Capture the cell that displays the provided text and extract its [x, y] central coordinate. 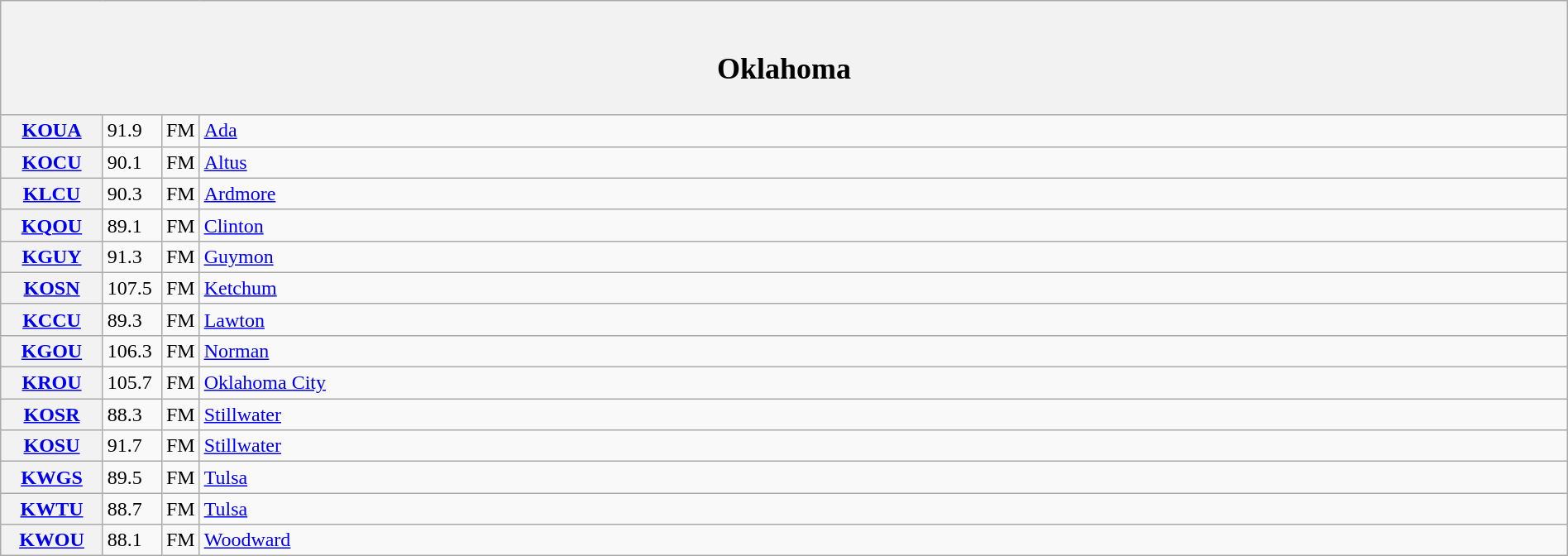
91.9 [132, 131]
89.5 [132, 477]
KOCU [52, 162]
KROU [52, 383]
KGOU [52, 351]
Ardmore [883, 194]
Altus [883, 162]
KOSU [52, 446]
106.3 [132, 351]
Lawton [883, 319]
KWTU [52, 509]
KWGS [52, 477]
91.7 [132, 446]
89.1 [132, 225]
KGUY [52, 256]
KCCU [52, 319]
KQOU [52, 225]
88.3 [132, 415]
88.7 [132, 509]
Oklahoma [784, 58]
KOUA [52, 131]
Woodward [883, 540]
Guymon [883, 256]
88.1 [132, 540]
Ketchum [883, 288]
KOSN [52, 288]
89.3 [132, 319]
KWOU [52, 540]
Clinton [883, 225]
107.5 [132, 288]
90.3 [132, 194]
KOSR [52, 415]
KLCU [52, 194]
90.1 [132, 162]
91.3 [132, 256]
Ada [883, 131]
Oklahoma City [883, 383]
Norman [883, 351]
105.7 [132, 383]
